Extract the (X, Y) coordinate from the center of the cell holding the provided text.  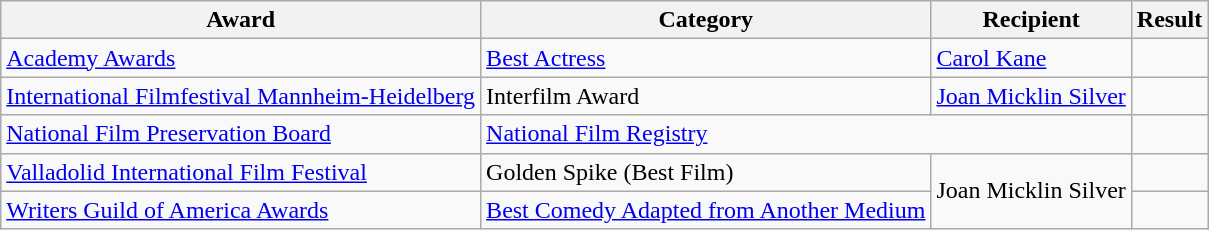
Result (1169, 20)
Category (706, 20)
Valladolid International Film Festival (241, 172)
National Film Preservation Board (241, 134)
International Filmfestival Mannheim-Heidelberg (241, 96)
National Film Registry (806, 134)
Writers Guild of America Awards (241, 210)
Best Comedy Adapted from Another Medium (706, 210)
Award (241, 20)
Carol Kane (1031, 58)
Golden Spike (Best Film) (706, 172)
Best Actress (706, 58)
Recipient (1031, 20)
Interfilm Award (706, 96)
Academy Awards (241, 58)
